Return the [x, y] coordinate for the center point of the cell that contains the specified text.  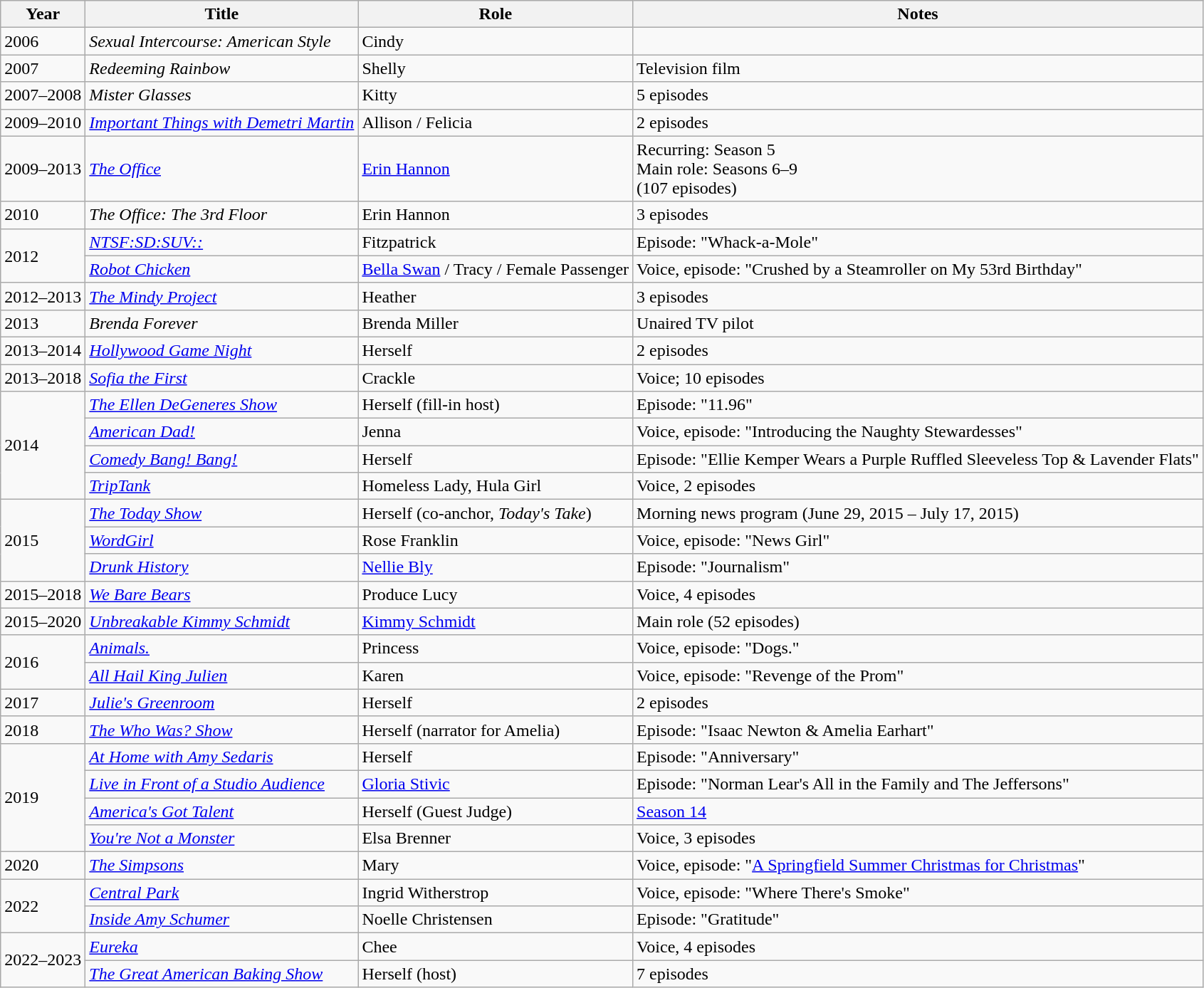
Episode: "Isaac Newton & Amelia Earhart" [918, 730]
2016 [43, 662]
Unaired TV pilot [918, 323]
Main role (52 episodes) [918, 621]
Voice; 10 episodes [918, 378]
2015 [43, 540]
The Mindy Project [222, 296]
2012 [43, 256]
2006 [43, 41]
Cindy [496, 41]
Ingrid Witherstrop [496, 893]
Central Park [222, 893]
Episode: "11.96" [918, 405]
2018 [43, 730]
All Hail King Julien [222, 676]
Rose Franklin [496, 540]
Herself (host) [496, 974]
Television film [918, 68]
Redeeming Rainbow [222, 68]
2007 [43, 68]
Title [222, 14]
The Ellen DeGeneres Show [222, 405]
We Bare Bears [222, 594]
Mister Glasses [222, 95]
Fitzpatrick [496, 242]
2010 [43, 215]
NTSF:SD:SUV:: [222, 242]
Crackle [496, 378]
The Great American Baking Show [222, 974]
America's Got Talent [222, 811]
Unbreakable Kimmy Schmidt [222, 621]
2013 [43, 323]
2013–2014 [43, 350]
The Who Was? Show [222, 730]
Jenna [496, 432]
Allison / Felicia [496, 122]
WordGirl [222, 540]
Brenda Miller [496, 323]
Episode: "Ellie Kemper Wears a Purple Ruffled Sleeveless Top & Lavender Flats" [918, 459]
2022 [43, 906]
2022–2023 [43, 960]
Herself (Guest Judge) [496, 811]
Brenda Forever [222, 323]
Animals. [222, 648]
2020 [43, 866]
7 episodes [918, 974]
Inside Amy Schumer [222, 920]
Voice, episode: "Introducing the Naughty Stewardesses" [918, 432]
2012–2013 [43, 296]
2017 [43, 703]
American Dad! [222, 432]
Role [496, 14]
The Office [222, 169]
Bella Swan / Tracy / Female Passenger [496, 269]
Elsa Brenner [496, 839]
Voice, episode: "News Girl" [918, 540]
Produce Lucy [496, 594]
2019 [43, 797]
You're Not a Monster [222, 839]
Eureka [222, 947]
Season 14 [918, 811]
At Home with Amy Sedaris [222, 757]
Voice, 3 episodes [918, 839]
Shelly [496, 68]
2014 [43, 446]
Episode: "Gratitude" [918, 920]
Chee [496, 947]
Julie's Greenroom [222, 703]
Notes [918, 14]
Herself (fill-in host) [496, 405]
Live in Front of a Studio Audience [222, 784]
2009–2010 [43, 122]
2007–2008 [43, 95]
Gloria Stivic [496, 784]
TripTank [222, 486]
Sofia the First [222, 378]
Drunk History [222, 567]
Herself (co-anchor, Today's Take) [496, 513]
The Office: The 3rd Floor [222, 215]
Voice, episode: "Dogs." [918, 648]
Voice, 2 episodes [918, 486]
Homeless Lady, Hula Girl [496, 486]
Herself (narrator for Amelia) [496, 730]
Episode: "Anniversary" [918, 757]
The Simpsons [222, 866]
Morning news program (June 29, 2015 – July 17, 2015) [918, 513]
Hollywood Game Night [222, 350]
Princess [496, 648]
Karen [496, 676]
Recurring: Season 5Main role: Seasons 6–9(107 episodes) [918, 169]
Voice, episode: "A Springfield Summer Christmas for Christmas" [918, 866]
Kitty [496, 95]
Heather [496, 296]
Robot Chicken [222, 269]
Year [43, 14]
The Today Show [222, 513]
Voice, episode: "Crushed by a Steamroller on My 53rd Birthday" [918, 269]
Nellie Bly [496, 567]
2009–2013 [43, 169]
2013–2018 [43, 378]
2015–2018 [43, 594]
Episode: "Norman Lear's All in the Family and The Jeffersons" [918, 784]
Mary [496, 866]
5 episodes [918, 95]
Important Things with Demetri Martin [222, 122]
Episode: "Journalism" [918, 567]
Episode: "Whack-a-Mole" [918, 242]
Kimmy Schmidt [496, 621]
2015–2020 [43, 621]
Voice, episode: "Revenge of the Prom" [918, 676]
Sexual Intercourse: American Style [222, 41]
Voice, episode: "Where There's Smoke" [918, 893]
Noelle Christensen [496, 920]
Comedy Bang! Bang! [222, 459]
